Output the [X, Y] coordinate of the center of the cell containing the given text.  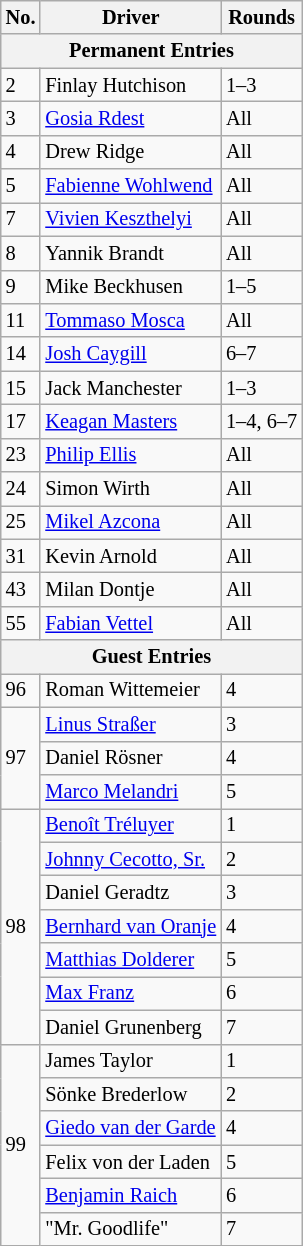
Benoît Tréluyer [130, 825]
Daniel Grunenberg [130, 1027]
"Mr. Goodlife" [130, 1229]
Yannik Brandt [130, 253]
Linus Straßer [130, 724]
Bernhard van Oranje [130, 926]
Driver [130, 17]
Simon Wirth [130, 489]
Giedo van der Garde [130, 1128]
Vivien Keszthelyi [130, 219]
23 [21, 455]
Mike Beckhusen [130, 287]
Sönke Brederlow [130, 1094]
97 [21, 758]
Keagan Masters [130, 421]
Jack Manchester [130, 388]
Johnny Cecotto, Sr. [130, 859]
Matthias Dolderer [130, 960]
Marco Melandri [130, 791]
James Taylor [130, 1061]
Roman Wittemeier [130, 690]
96 [21, 690]
Milan Dontje [130, 589]
24 [21, 489]
Fabienne Wohlwend [130, 186]
17 [21, 421]
11 [21, 320]
Mikel Azcona [130, 522]
Gosia Rdest [130, 118]
Tommaso Mosca [130, 320]
Felix von der Laden [130, 1162]
Permanent Entries [152, 51]
55 [21, 623]
1–5 [262, 287]
Kevin Arnold [130, 556]
Max Franz [130, 993]
6–7 [262, 354]
8 [21, 253]
15 [21, 388]
1–4, 6–7 [262, 421]
Daniel Rösner [130, 758]
Josh Caygill [130, 354]
Daniel Geradtz [130, 892]
Philip Ellis [130, 455]
25 [21, 522]
Rounds [262, 17]
43 [21, 589]
Drew Ridge [130, 152]
Benjamin Raich [130, 1195]
98 [21, 926]
99 [21, 1145]
31 [21, 556]
Guest Entries [152, 657]
Finlay Hutchison [130, 85]
No. [21, 17]
9 [21, 287]
Fabian Vettel [130, 623]
14 [21, 354]
